Identify which cell holds the provided text, then report its (x, y) central coordinate. 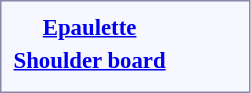
Epaulette (90, 27)
Shoulder board (90, 60)
